Find where the given text appears and provide that cell's center as (x, y) coordinate. 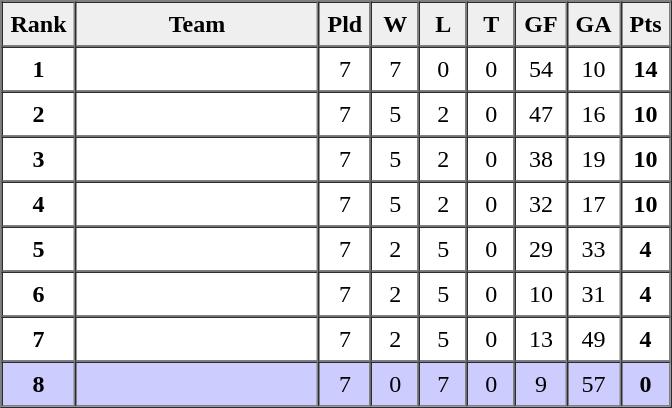
29 (540, 248)
57 (594, 384)
19 (594, 158)
8 (39, 384)
L (443, 24)
9 (540, 384)
38 (540, 158)
49 (594, 338)
GF (540, 24)
17 (594, 204)
33 (594, 248)
13 (540, 338)
GA (594, 24)
W (395, 24)
T (491, 24)
Team (198, 24)
Rank (39, 24)
32 (540, 204)
54 (540, 68)
3 (39, 158)
16 (594, 114)
31 (594, 294)
Pts (646, 24)
47 (540, 114)
1 (39, 68)
Pld (346, 24)
6 (39, 294)
14 (646, 68)
